Identify which cell holds the provided text, then report its (X, Y) central coordinate. 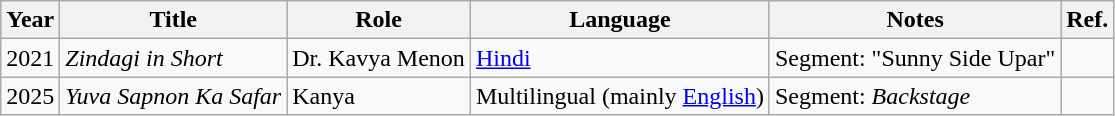
Yuva Sapnon Ka Safar (174, 96)
Hindi (620, 58)
Zindagi in Short (174, 58)
Language (620, 20)
Dr. Kavya Menon (379, 58)
Segment: Backstage (914, 96)
2021 (30, 58)
Multilingual (mainly English) (620, 96)
Ref. (1088, 20)
2025 (30, 96)
Role (379, 20)
Segment: "Sunny Side Upar" (914, 58)
Kanya (379, 96)
Title (174, 20)
Year (30, 20)
Notes (914, 20)
